Find where the given text appears and provide that cell's center as [x, y] coordinate. 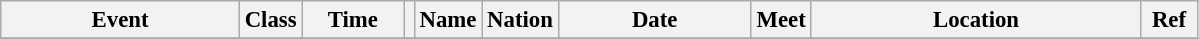
Nation [520, 20]
Class [270, 20]
Event [120, 20]
Name [448, 20]
Time [353, 20]
Date [654, 20]
Ref [1169, 20]
Meet [781, 20]
Location [976, 20]
